Extract the (X, Y) coordinate from the center of the cell holding the provided text.  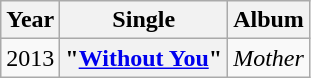
2013 (30, 58)
Year (30, 20)
"Without You" (144, 58)
Single (144, 20)
Album (269, 20)
Mother (269, 58)
